Pinpoint the cell where the given text exists, returning its (X, Y) midpoint coordinate. 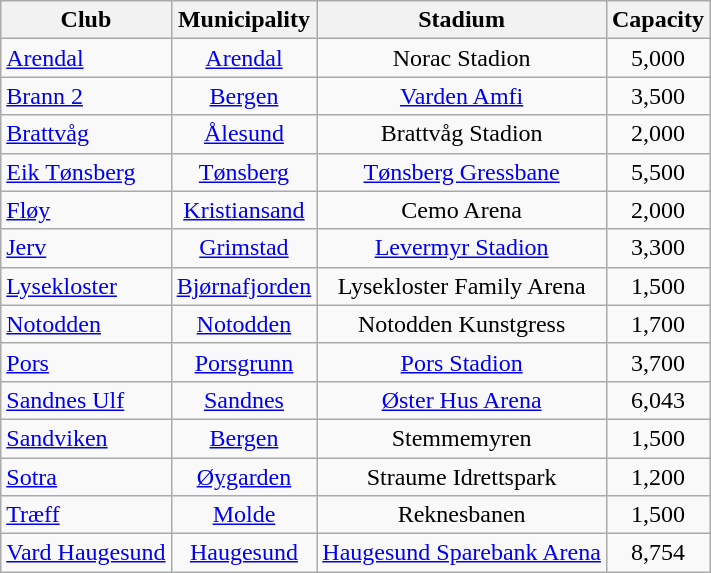
Øster Hus Arena (462, 400)
Reknesbanen (462, 515)
Sandnes Ulf (86, 400)
Ålesund (244, 134)
3,300 (658, 248)
Porsgrunn (244, 362)
Sotra (86, 477)
Notodden Kunstgress (462, 324)
1,200 (658, 477)
6,043 (658, 400)
Jerv (86, 248)
Tønsberg (244, 172)
Lysekloster (86, 286)
Brattvåg (86, 134)
Sandnes (244, 400)
Pors (86, 362)
Pors Stadion (462, 362)
Capacity (658, 20)
5,000 (658, 58)
Sandviken (86, 438)
Eik Tønsberg (86, 172)
5,500 (658, 172)
Straume Idrettspark (462, 477)
Kristiansand (244, 210)
Levermyr Stadion (462, 248)
Bjørnafjorden (244, 286)
Haugesund Sparebank Arena (462, 553)
Municipality (244, 20)
3,500 (658, 96)
1,700 (658, 324)
Stemmemyren (462, 438)
Norac Stadion (462, 58)
Grimstad (244, 248)
8,754 (658, 553)
Cemo Arena (462, 210)
Molde (244, 515)
Brattvåg Stadion (462, 134)
Club (86, 20)
Haugesund (244, 553)
Stadium (462, 20)
Varden Amfi (462, 96)
Tønsberg Gressbane (462, 172)
Vard Haugesund (86, 553)
Træff (86, 515)
Fløy (86, 210)
3,700 (658, 362)
Brann 2 (86, 96)
Lysekloster Family Arena (462, 286)
Øygarden (244, 477)
